For the text-containing cell, return its midpoint in [X, Y] coordinate format. 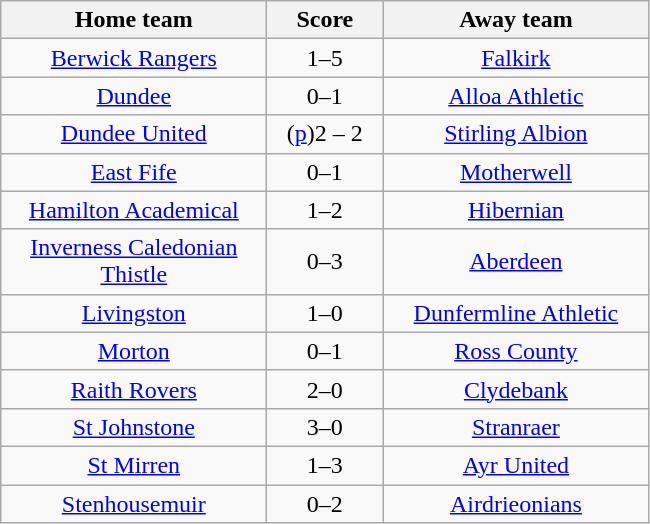
Dundee [134, 96]
1–0 [325, 313]
East Fife [134, 172]
Stirling Albion [516, 134]
Ross County [516, 351]
Dunfermline Athletic [516, 313]
Livingston [134, 313]
Clydebank [516, 389]
Inverness Caledonian Thistle [134, 262]
Falkirk [516, 58]
0–3 [325, 262]
Alloa Athletic [516, 96]
1–5 [325, 58]
Aberdeen [516, 262]
Airdrieonians [516, 503]
Ayr United [516, 465]
Morton [134, 351]
Dundee United [134, 134]
Home team [134, 20]
Stenhousemuir [134, 503]
Hibernian [516, 210]
3–0 [325, 427]
0–2 [325, 503]
Hamilton Academical [134, 210]
2–0 [325, 389]
Berwick Rangers [134, 58]
St Johnstone [134, 427]
Score [325, 20]
Raith Rovers [134, 389]
St Mirren [134, 465]
1–3 [325, 465]
1–2 [325, 210]
Away team [516, 20]
Stranraer [516, 427]
Motherwell [516, 172]
(p)2 – 2 [325, 134]
